For the text-containing cell, return its midpoint in [x, y] coordinate format. 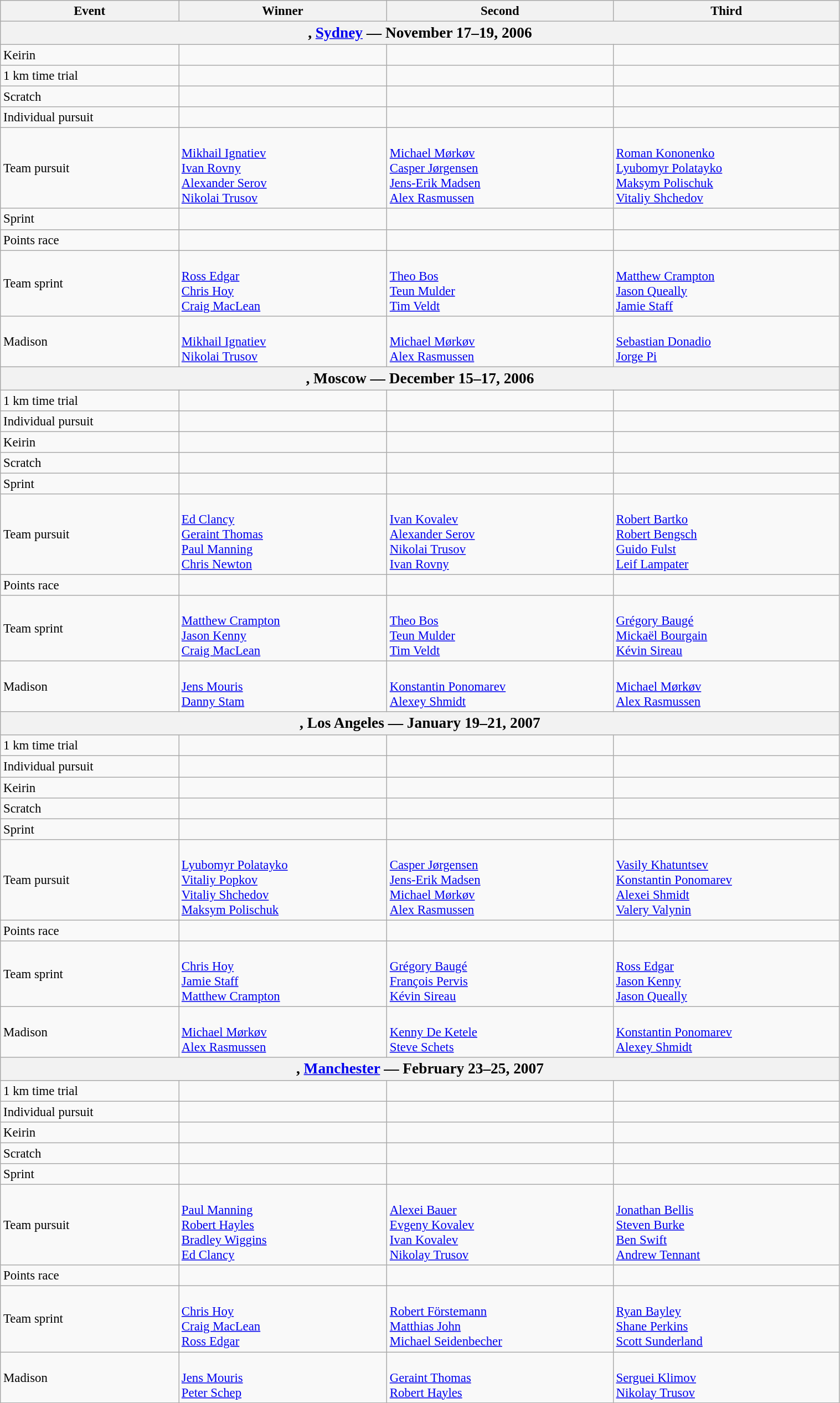
Third [726, 11]
Michael Mørkøv Casper Jørgensen Jens-Erik Madsen Alex Rasmussen [499, 168]
Kenny De Ketele Steve Schets [499, 1032]
Jonathan Bellis Steven Burke Ben Swift Andrew Tennant [726, 1225]
Matthew Crampton Jason Kenny Craig MacLean [283, 628]
Ivan Kovalev Alexander Serov Nikolai Trusov Ivan Rovny [499, 535]
Lyubomyr Polatayko Vitaliy Popkov Vitaliy Shchedov Maksym Polischuk [283, 880]
Grégory Baugé François Pervis Kévin Sireau [499, 974]
, Manchester — February 23–25, 2007 [420, 1069]
, Los Angeles — January 19–21, 2007 [420, 723]
, Sydney — November 17–19, 2006 [420, 33]
Ed Clancy Geraint Thomas Paul Manning Chris Newton [283, 535]
Paul Manning Robert Hayles Bradley Wiggins Ed Clancy [283, 1225]
Mikhail Ignatiev Nikolai Trusov [283, 341]
Event [90, 11]
Grégory Baugé Mickaël Bourgain Kévin Sireau [726, 628]
Chris Hoy Craig MacLean Ross Edgar [283, 1319]
Geraint Thomas Robert Hayles [499, 1378]
Chris Hoy Jamie Staff Matthew Crampton [283, 974]
Winner [283, 11]
Serguei Klimov Nikolay Trusov [726, 1378]
Ross Edgar Chris Hoy Craig MacLean [283, 284]
Second [499, 11]
Ryan Bayley Shane Perkins Scott Sunderland [726, 1319]
Alexei Bauer Evgeny Kovalev Ivan Kovalev Nikolay Trusov [499, 1225]
Robert Förstemann Matthias John Michael Seidenbecher [499, 1319]
Roman Kononenko Lyubomyr Polatayko Maksym Polischuk Vitaliy Shchedov [726, 168]
Vasily Khatuntsev Konstantin Ponomarev Alexei Shmidt Valery Valynin [726, 880]
Matthew Crampton Jason Queally Jamie Staff [726, 284]
Robert Bartko Robert Bengsch Guido Fulst Leif Lampater [726, 535]
, Moscow — December 15–17, 2006 [420, 378]
Jens Mouris Peter Schep [283, 1378]
Sebastian Donadio Jorge Pi [726, 341]
Mikhail Ignatiev Ivan Rovny Alexander Serov Nikolai Trusov [283, 168]
Ross Edgar Jason Kenny Jason Queally [726, 974]
Jens Mouris Danny Stam [283, 687]
Casper Jørgensen Jens-Erik Madsen Michael Mørkøv Alex Rasmussen [499, 880]
